Find where the given text appears and provide that cell's center as (x, y) coordinate. 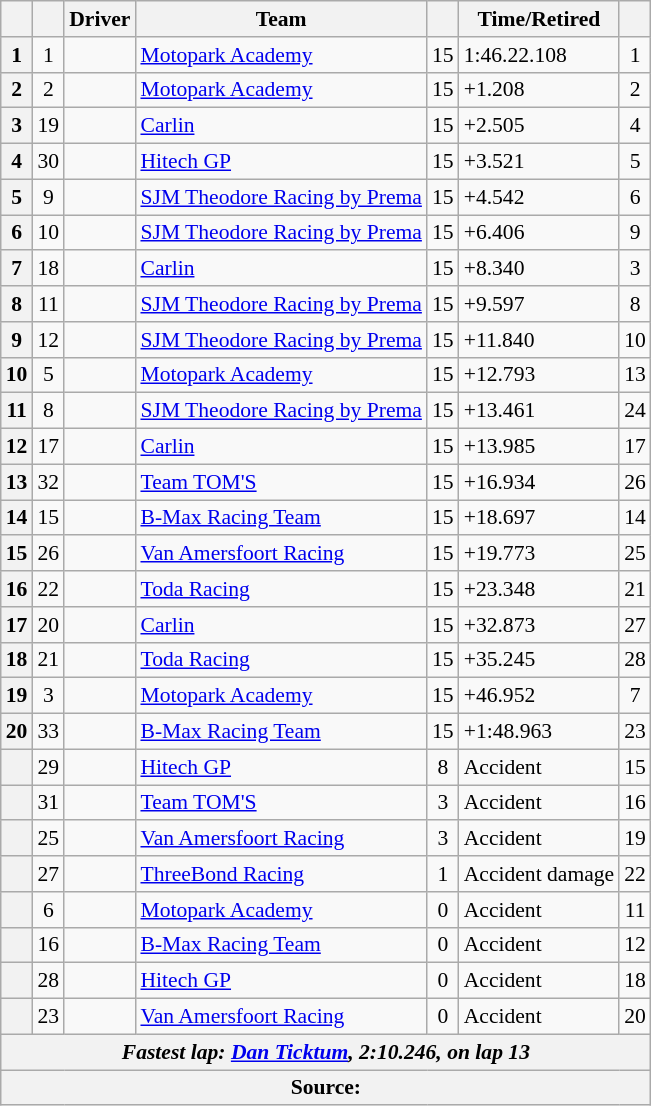
ThreeBond Racing (281, 874)
Fastest lap: Dan Ticktum, 2:10.246, on lap 13 (326, 1052)
+13.985 (540, 447)
Time/Retired (540, 19)
+16.934 (540, 482)
31 (48, 803)
+18.697 (540, 518)
32 (48, 482)
+3.521 (540, 162)
+35.245 (540, 660)
Driver (100, 19)
+12.793 (540, 375)
+9.597 (540, 304)
+4.542 (540, 197)
33 (48, 732)
24 (635, 411)
Source: (326, 1088)
1:46.22.108 (540, 55)
+46.952 (540, 696)
+1:48.963 (540, 732)
+23.348 (540, 589)
+11.840 (540, 340)
+32.873 (540, 625)
+2.505 (540, 126)
29 (48, 767)
+13.461 (540, 411)
+6.406 (540, 233)
+1.208 (540, 90)
Accident damage (540, 874)
Team (281, 19)
30 (48, 162)
+19.773 (540, 554)
+8.340 (540, 269)
